Determine the (x, y) coordinate at the center of the cell enclosing the given text.  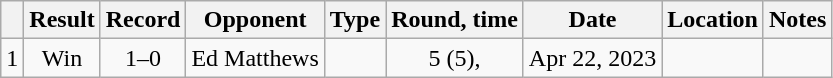
Record (143, 20)
Opponent (255, 20)
Result (62, 20)
1–0 (143, 58)
Location (713, 20)
Apr 22, 2023 (592, 58)
Date (592, 20)
1 (12, 58)
Win (62, 58)
Round, time (455, 20)
Ed Matthews (255, 58)
5 (5), (455, 58)
Notes (797, 20)
Type (354, 20)
